Pinpoint the cell where the given text exists, returning its (X, Y) midpoint coordinate. 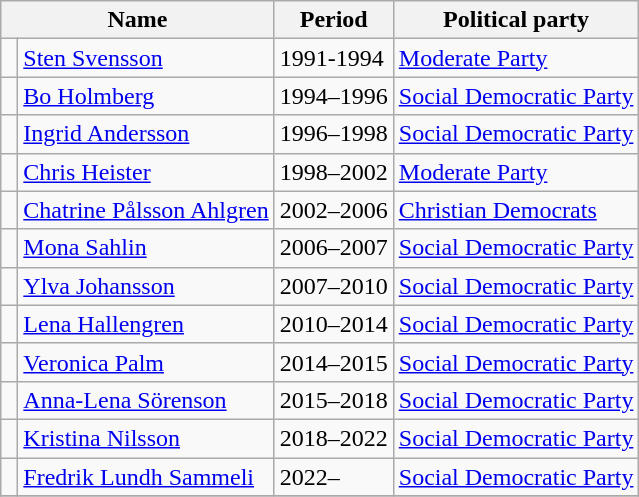
Ylva Johansson (146, 286)
Political party (516, 20)
Lena Hallengren (146, 324)
Ingrid Andersson (146, 134)
1996–1998 (334, 134)
2015–2018 (334, 400)
Fredrik Lundh Sammeli (146, 477)
Christian Democrats (516, 210)
1994–1996 (334, 96)
Sten Svensson (146, 58)
1998–2002 (334, 172)
2006–2007 (334, 248)
Bo Holmberg (146, 96)
Chris Heister (146, 172)
2010–2014 (334, 324)
Anna-Lena Sörenson (146, 400)
2022– (334, 477)
2007–2010 (334, 286)
Mona Sahlin (146, 248)
Name (138, 20)
Chatrine Pålsson Ahlgren (146, 210)
Period (334, 20)
2018–2022 (334, 438)
Veronica Palm (146, 362)
2014–2015 (334, 362)
1991-1994 (334, 58)
Kristina Nilsson (146, 438)
2002–2006 (334, 210)
